Identify which cell holds the provided text, then report its [x, y] central coordinate. 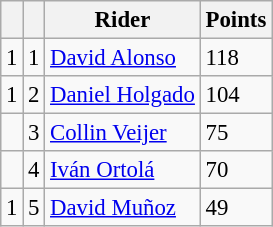
Daniel Holgado [122, 95]
Points [236, 20]
5 [34, 208]
104 [236, 95]
Iván Ortolá [122, 170]
49 [236, 208]
118 [236, 58]
2 [34, 95]
Rider [122, 20]
David Muñoz [122, 208]
70 [236, 170]
4 [34, 170]
David Alonso [122, 58]
75 [236, 133]
3 [34, 133]
Collin Veijer [122, 133]
